Pinpoint the cell where the given text exists, returning its (x, y) midpoint coordinate. 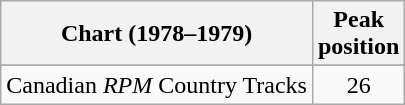
Peakposition (358, 34)
Canadian RPM Country Tracks (157, 85)
Chart (1978–1979) (157, 34)
26 (358, 85)
